Return [x, y] of the center of cell containing provided text 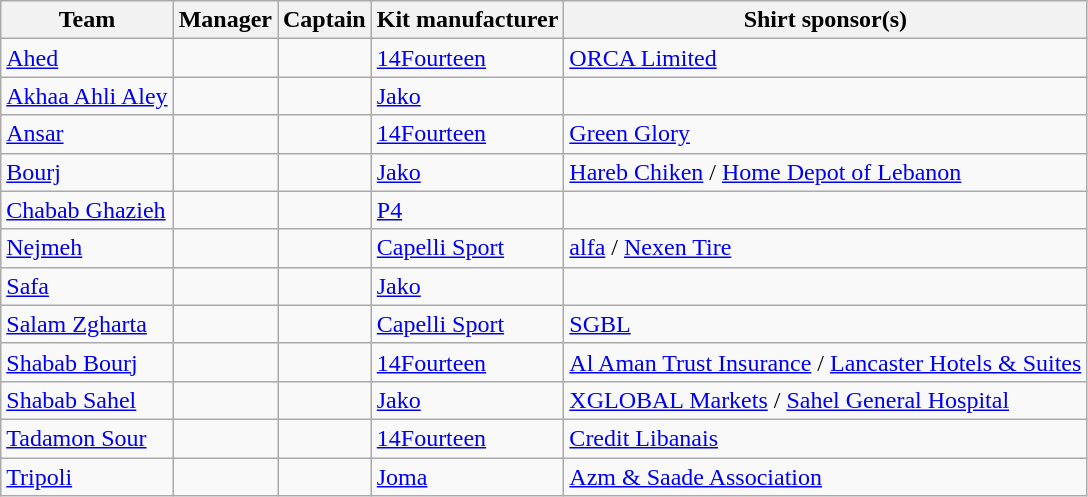
XGLOBAL Markets / Sahel General Hospital [826, 400]
SGBL [826, 324]
Green Glory [826, 134]
Azm & Saade Association [826, 477]
ORCA Limited [826, 58]
Tripoli [87, 477]
Captain [325, 20]
alfa / Nexen Tire [826, 248]
Joma [468, 477]
Al Aman Trust Insurance / Lancaster Hotels & Suites [826, 362]
Tadamon Sour [87, 438]
Shabab Sahel [87, 400]
Nejmeh [87, 248]
Chabab Ghazieh [87, 210]
Kit manufacturer [468, 20]
Shabab Bourj [87, 362]
Safa [87, 286]
Credit Libanais [826, 438]
Ansar [87, 134]
Manager [225, 20]
Shirt sponsor(s) [826, 20]
Salam Zgharta [87, 324]
Akhaa Ahli Aley [87, 96]
P4 [468, 210]
Hareb Chiken / Home Depot of Lebanon [826, 172]
Ahed [87, 58]
Team [87, 20]
Bourj [87, 172]
